Capture the cell that displays the provided text and extract its (X, Y) central coordinate. 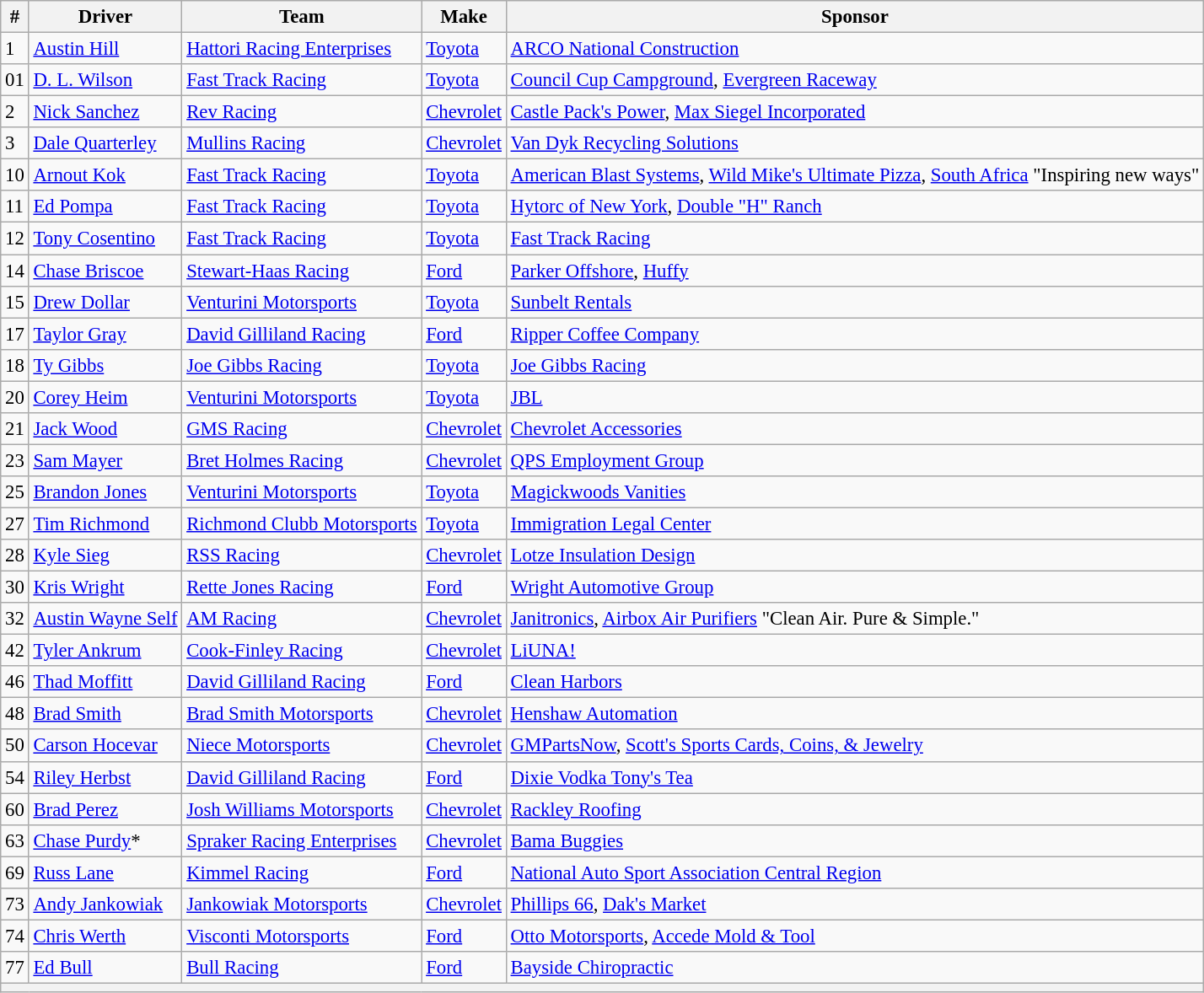
Brad Smith (105, 714)
Mullins Racing (302, 143)
Driver (105, 17)
Clean Harbors (855, 682)
Russ Lane (105, 872)
QPS Employment Group (855, 460)
Lotze Insulation Design (855, 556)
Immigration Legal Center (855, 523)
Niece Motorsports (302, 746)
Stewart-Haas Racing (302, 271)
Sunbelt Rentals (855, 302)
74 (15, 936)
Cook-Finley Racing (302, 651)
25 (15, 492)
Brad Smith Motorsports (302, 714)
Corey Heim (105, 397)
60 (15, 809)
Team (302, 17)
AM Racing (302, 619)
14 (15, 271)
Chase Briscoe (105, 271)
20 (15, 397)
77 (15, 968)
National Auto Sport Association Central Region (855, 872)
Kris Wright (105, 588)
12 (15, 239)
Arnout Kok (105, 175)
Austin Hill (105, 49)
Spraker Racing Enterprises (302, 840)
Hattori Racing Enterprises (302, 49)
42 (15, 651)
Rette Jones Racing (302, 588)
Dixie Vodka Tony's Tea (855, 777)
10 (15, 175)
11 (15, 207)
Richmond Clubb Motorsports (302, 523)
Thad Moffitt (105, 682)
Hytorc of New York, Double "H" Ranch (855, 207)
JBL (855, 397)
Kimmel Racing (302, 872)
50 (15, 746)
21 (15, 429)
Phillips 66, Dak's Market (855, 904)
Janitronics, Airbox Air Purifiers "Clean Air. Pure & Simple." (855, 619)
Bret Holmes Racing (302, 460)
Josh Williams Motorsports (302, 809)
Tim Richmond (105, 523)
15 (15, 302)
Chevrolet Accessories (855, 429)
Castle Pack's Power, Max Siegel Incorporated (855, 112)
Otto Motorsports, Accede Mold & Tool (855, 936)
LiUNA! (855, 651)
D. L. Wilson (105, 80)
Brad Perez (105, 809)
Chase Purdy* (105, 840)
Tyler Ankrum (105, 651)
Jack Wood (105, 429)
73 (15, 904)
Van Dyk Recycling Solutions (855, 143)
Bama Buggies (855, 840)
Rackley Roofing (855, 809)
GMPartsNow, Scott's Sports Cards, Coins, & Jewelry (855, 746)
Henshaw Automation (855, 714)
32 (15, 619)
Bull Racing (302, 968)
63 (15, 840)
17 (15, 334)
Chris Werth (105, 936)
Make (464, 17)
Taylor Gray (105, 334)
Rev Racing (302, 112)
18 (15, 365)
ARCO National Construction (855, 49)
Magickwoods Vanities (855, 492)
Tony Cosentino (105, 239)
27 (15, 523)
46 (15, 682)
Drew Dollar (105, 302)
28 (15, 556)
Austin Wayne Self (105, 619)
54 (15, 777)
1 (15, 49)
Brandon Jones (105, 492)
30 (15, 588)
Ed Pompa (105, 207)
Ed Bull (105, 968)
69 (15, 872)
01 (15, 80)
Kyle Sieg (105, 556)
Nick Sanchez (105, 112)
RSS Racing (302, 556)
Dale Quarterley (105, 143)
# (15, 17)
Bayside Chiropractic (855, 968)
Carson Hocevar (105, 746)
Andy Jankowiak (105, 904)
Visconti Motorsports (302, 936)
2 (15, 112)
3 (15, 143)
23 (15, 460)
Ripper Coffee Company (855, 334)
Sponsor (855, 17)
Parker Offshore, Huffy (855, 271)
48 (15, 714)
American Blast Systems, Wild Mike's Ultimate Pizza, South Africa "Inspiring new ways" (855, 175)
Sam Mayer (105, 460)
Council Cup Campground, Evergreen Raceway (855, 80)
Ty Gibbs (105, 365)
Jankowiak Motorsports (302, 904)
GMS Racing (302, 429)
Riley Herbst (105, 777)
Wright Automotive Group (855, 588)
